Return [x, y] of the center of cell containing provided text 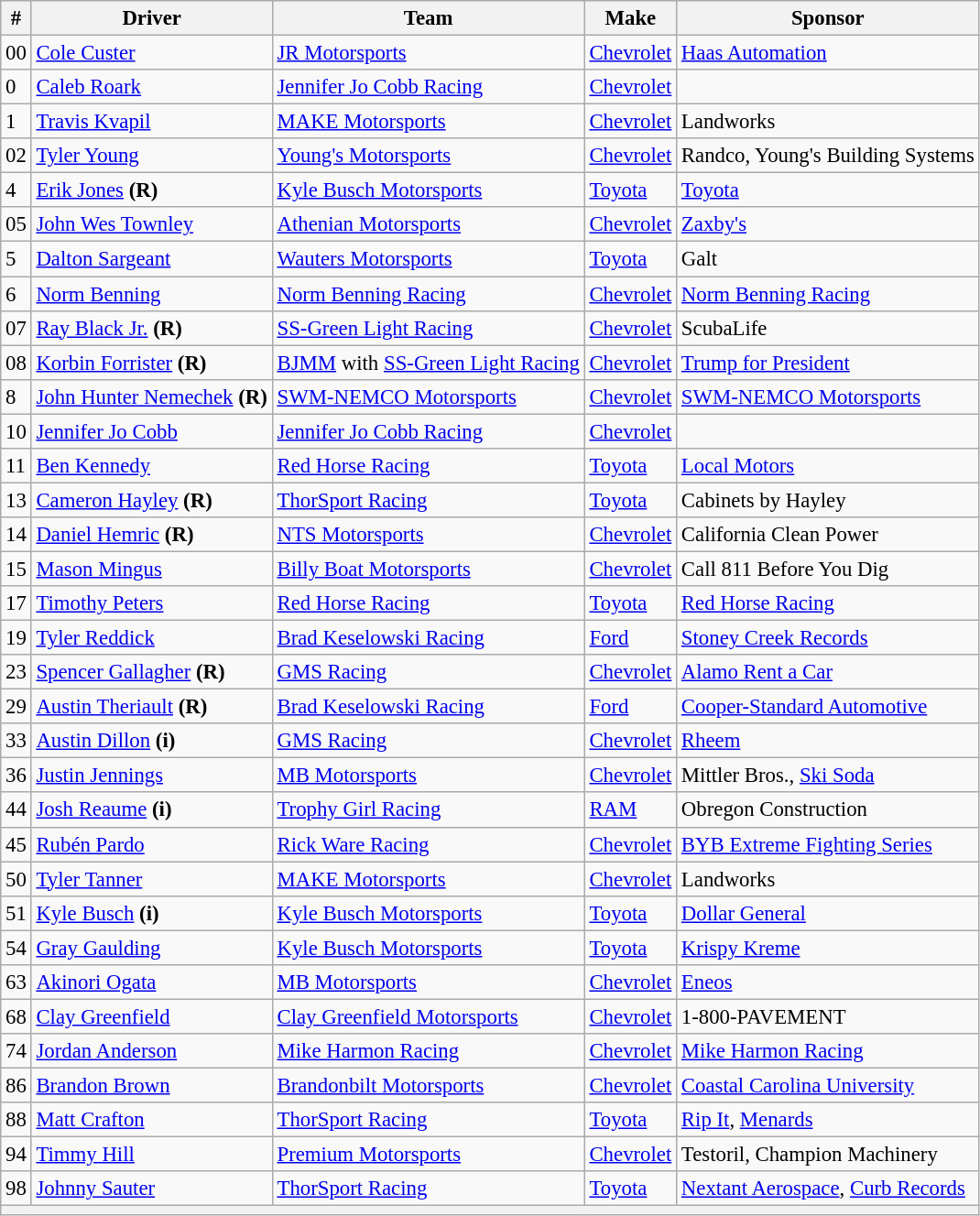
ScubaLife [828, 328]
Cabinets by Hayley [828, 500]
Coastal Carolina University [828, 1085]
Call 811 Before You Dig [828, 569]
00 [16, 53]
Randco, Young's Building Systems [828, 156]
Ben Kennedy [152, 466]
14 [16, 535]
RAM [630, 810]
Driver [152, 18]
54 [16, 948]
John Hunter Nemechek (R) [152, 396]
NTS Motorsports [429, 535]
63 [16, 983]
Erik Jones (R) [152, 190]
Clay Greenfield Motorsports [429, 1016]
Billy Boat Motorsports [429, 569]
SS-Green Light Racing [429, 328]
Galt [828, 259]
Travis Kvapil [152, 122]
Tyler Young [152, 156]
Spencer Gallagher (R) [152, 672]
Jordan Anderson [152, 1051]
Matt Crafton [152, 1120]
8 [16, 396]
86 [16, 1085]
23 [16, 672]
1-800-PAVEMENT [828, 1016]
36 [16, 776]
Daniel Hemric (R) [152, 535]
Rip It, Menards [828, 1120]
Haas Automation [828, 53]
07 [16, 328]
Trump for President [828, 363]
Timmy Hill [152, 1155]
Johnny Sauter [152, 1189]
Josh Reaume (i) [152, 810]
45 [16, 844]
Korbin Forrister (R) [152, 363]
Tyler Tanner [152, 879]
88 [16, 1120]
51 [16, 913]
1 [16, 122]
Team [429, 18]
98 [16, 1189]
Timothy Peters [152, 603]
Make [630, 18]
Testoril, Champion Machinery [828, 1155]
Trophy Girl Racing [429, 810]
33 [16, 741]
Gray Gaulding [152, 948]
0 [16, 87]
02 [16, 156]
15 [16, 569]
Cole Custer [152, 53]
Caleb Roark [152, 87]
44 [16, 810]
Mason Mingus [152, 569]
Zaxby's [828, 224]
Rick Ware Racing [429, 844]
John Wes Townley [152, 224]
Alamo Rent a Car [828, 672]
Clay Greenfield [152, 1016]
BYB Extreme Fighting Series [828, 844]
Mittler Bros., Ski Soda [828, 776]
19 [16, 638]
Austin Theriault (R) [152, 707]
5 [16, 259]
Tyler Reddick [152, 638]
Cooper-Standard Automotive [828, 707]
Athenian Motorsports [429, 224]
Obregon Construction [828, 810]
17 [16, 603]
Nextant Aerospace, Curb Records [828, 1189]
Kyle Busch (i) [152, 913]
Premium Motorsports [429, 1155]
Krispy Kreme [828, 948]
Stoney Creek Records [828, 638]
BJMM with SS-Green Light Racing [429, 363]
Eneos [828, 983]
68 [16, 1016]
Ray Black Jr. (R) [152, 328]
Young's Motorsports [429, 156]
11 [16, 466]
Local Motors [828, 466]
California Clean Power [828, 535]
# [16, 18]
Justin Jennings [152, 776]
Rheem [828, 741]
08 [16, 363]
Dalton Sargeant [152, 259]
05 [16, 224]
Jennifer Jo Cobb [152, 431]
74 [16, 1051]
Norm Benning [152, 294]
94 [16, 1155]
4 [16, 190]
29 [16, 707]
Akinori Ogata [152, 983]
Austin Dillon (i) [152, 741]
Wauters Motorsports [429, 259]
JR Motorsports [429, 53]
Sponsor [828, 18]
Dollar General [828, 913]
Brandon Brown [152, 1085]
13 [16, 500]
Brandonbilt Motorsports [429, 1085]
50 [16, 879]
Cameron Hayley (R) [152, 500]
6 [16, 294]
Rubén Pardo [152, 844]
10 [16, 431]
